Return the [x, y] coordinate for the center point of the cell that contains the specified text.  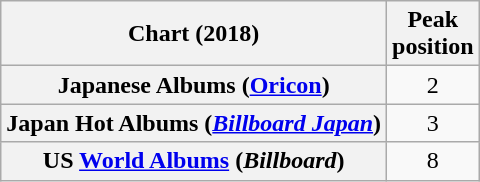
Peakposition [433, 34]
Japan Hot Albums (Billboard Japan) [194, 123]
US World Albums (Billboard) [194, 161]
3 [433, 123]
Japanese Albums (Oricon) [194, 85]
2 [433, 85]
8 [433, 161]
Chart (2018) [194, 34]
